Output the [x, y] coordinate of the center of the cell containing the given text.  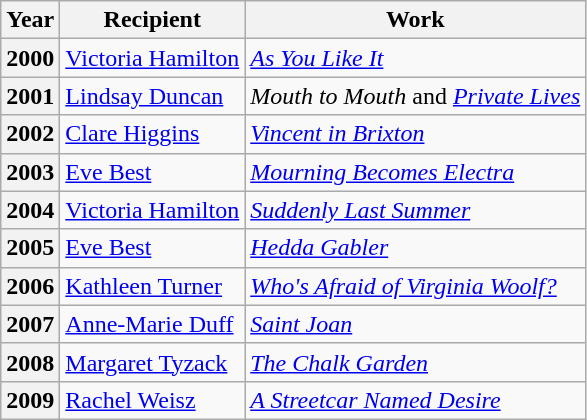
Who's Afraid of Virginia Woolf? [416, 286]
Vincent in Brixton [416, 134]
Year [30, 20]
Suddenly Last Summer [416, 210]
Rachel Weisz [152, 400]
2000 [30, 58]
2002 [30, 134]
A Streetcar Named Desire [416, 400]
Saint Joan [416, 324]
2004 [30, 210]
Mouth to Mouth and Private Lives [416, 96]
2009 [30, 400]
Hedda Gabler [416, 248]
Recipient [152, 20]
Kathleen Turner [152, 286]
2007 [30, 324]
The Chalk Garden [416, 362]
Lindsay Duncan [152, 96]
Clare Higgins [152, 134]
2008 [30, 362]
2006 [30, 286]
Mourning Becomes Electra [416, 172]
Anne-Marie Duff [152, 324]
As You Like It [416, 58]
2003 [30, 172]
Margaret Tyzack [152, 362]
2001 [30, 96]
Work [416, 20]
2005 [30, 248]
